Find where the given text appears and provide that cell's center as [X, Y] coordinate. 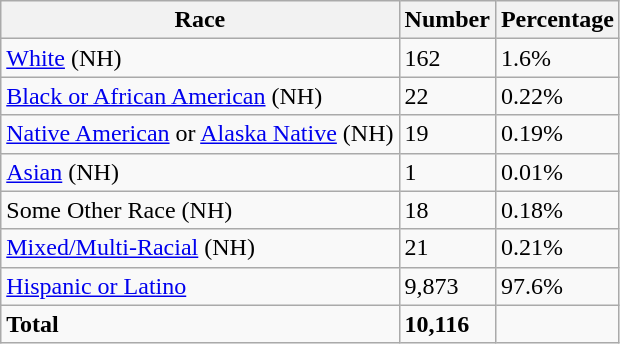
0.22% [557, 96]
97.6% [557, 286]
162 [447, 58]
19 [447, 134]
Percentage [557, 20]
1 [447, 172]
White (NH) [200, 58]
Native American or Alaska Native (NH) [200, 134]
Asian (NH) [200, 172]
9,873 [447, 286]
Some Other Race (NH) [200, 210]
Total [200, 324]
0.21% [557, 248]
10,116 [447, 324]
0.19% [557, 134]
Race [200, 20]
0.01% [557, 172]
Mixed/Multi-Racial (NH) [200, 248]
21 [447, 248]
0.18% [557, 210]
18 [447, 210]
Hispanic or Latino [200, 286]
1.6% [557, 58]
22 [447, 96]
Black or African American (NH) [200, 96]
Number [447, 20]
